Identify which cell holds the provided text, then report its [x, y] central coordinate. 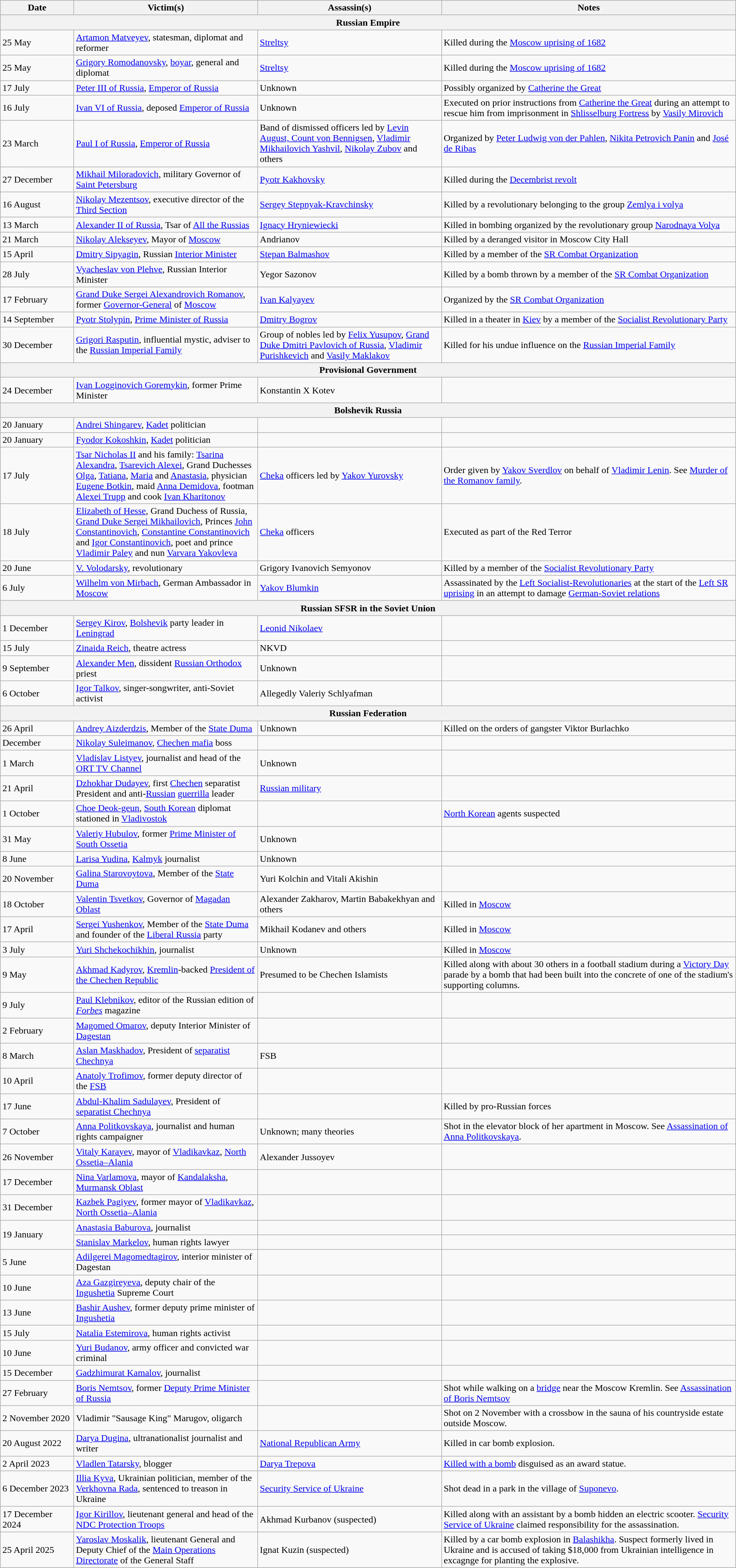
Assassin(s) [350, 8]
Grigori Rasputin, influential mystic, adviser to the Russian Imperial Family [166, 345]
Anna Politkovskaya, journalist and human rights campaigner [166, 1132]
26 November [37, 1157]
26 April [37, 728]
Possibly organized by Catherine the Great [588, 88]
Organized by the SR Combat Organization [588, 300]
Cheka officers [350, 532]
Anatoly Trofimov, former deputy director of the FSB [166, 1081]
Nina Varlamova, mayor of Kandalaksha, Murmansk Oblast [166, 1182]
Killed in bombing organized by the revolutionary group Narodnaya Volya [588, 224]
16 August [37, 204]
Presumed to be Chechen Islamists [350, 975]
Akhmad Kadyrov, Kremlin-backed President of the Chechen Republic [166, 975]
Notes [588, 8]
5 June [37, 1262]
14 September [37, 320]
Peter III of Russia, Emperor of Russia [166, 88]
Igor Kirillov, lieutenant general and head of the NDC Protection Troops [166, 1519]
Aslan Maskhadov, President of separatist Chechnya [166, 1056]
Vladimir "Sausage King" Marugov, oligarch [166, 1418]
Aza Gazgireyeva, deputy chair of the Ingushetia Supreme Court [166, 1287]
North Korean agents suspected [588, 813]
Sergei Yushenkov, Member of the State Duma and founder of the Liberal Russia party [166, 929]
Cheka officers led by Yakov Yurovsky [350, 475]
Andrei Shingarev, Kadet politician [166, 425]
Killed by a revolutionary belonging to the group Zemlya i volya [588, 204]
Killed by pro-Russian forces [588, 1106]
Shot while walking on a bridge near the Moscow Kremlin. See Assassination of Boris Nemtsov [588, 1393]
Gadzhimurat Kamalov, journalist [166, 1373]
Dmitry Sipyagin, Russian Interior Minister [166, 254]
Order given by Yakov Sverdlov on behalf of Vladimir Lenin. See Murder of the Romanov family. [588, 475]
20 June [37, 568]
Ignat Kuzin (suspected) [350, 1550]
17 December [37, 1182]
Andrianov [350, 239]
Dzhokhar Dudayev, first Chechen separatist President and anti-Russian guerrilla leader [166, 788]
Bashir Aushev, former deputy prime minister of Ingushetia [166, 1313]
Nikolay Alekseyev, Mayor of Moscow [166, 239]
Kazbek Pagiyev, former mayor of Vladikavkaz, North Ossetia–Alania [166, 1207]
Konstantin X Kotev [350, 390]
Security Service of Ukraine [350, 1489]
Nikolay Suleimanov, Chechen mafia boss [166, 743]
Killed by a bomb thrown by a member of the SR Combat Organization [588, 274]
17 December 2024 [37, 1519]
Provisional Government [368, 370]
27 December [37, 179]
31 December [37, 1207]
15 April [37, 254]
13 June [37, 1313]
FSB [350, 1056]
21 April [37, 788]
NKVD [350, 648]
Russian SFSR in the Soviet Union [368, 608]
Killed by a deranged visitor in Moscow City Hall [588, 239]
Shot in the elevator block of her apartment in Moscow. See Assassination of Anna Politkovskaya. [588, 1132]
Ivan Logginovich Goremykin, former Prime Minister [166, 390]
Zinaida Reich, theatre actress [166, 648]
Sergey Kirov, Bolshevik party leader in Leningrad [166, 628]
Paul I of Russia, Emperor of Russia [166, 144]
24 December [37, 390]
Illia Kyva, Ukrainian politician, member of the Verkhovna Rada, sentenced to treason in Ukraine [166, 1489]
Alexander II of Russia, Tsar of All the Russias [166, 224]
19 January [37, 1235]
Grigory Ivanovich Semyonov [350, 568]
Ivan VI of Russia, deposed Emperor of Russia [166, 108]
Band of dismissed officers led by Levin August, Count von Bennigsen, Vladimir Mikhailovich Yashvil, Nikolay Zubov and others [350, 144]
Anastasia Baburova, journalist [166, 1227]
Yakov Blumkin [350, 588]
Yegor Sazonov [350, 274]
9 July [37, 1005]
28 July [37, 274]
Sergey Stepnyak-Kravchinsky [350, 204]
Russian Empire [368, 23]
Assassinated by the Left Socialist-Revolutionaries at the start of the Left SR uprising in an attempt to damage German-Soviet relations [588, 588]
Boris Nemtsov, former Deputy Prime Minister of Russia [166, 1393]
Killed along with an assistant by a bomb hidden an electric scooter. Security Service of Ukraine claimed responsibility for the assassination. [588, 1519]
23 March [37, 144]
Executed as part of the Red Terror [588, 532]
Killed by a member of the SR Combat Organization [588, 254]
Russian military [350, 788]
2 February [37, 1030]
Killed in a theater in Kiev by a member of the Socialist Revolutionary Party [588, 320]
Killed by a member of the Socialist Revolutionary Party [588, 568]
Date [37, 8]
Allegedly Valeriy Schlyafman [350, 694]
Alexander Men, dissident Russian Orthodox priest [166, 668]
Mikhail Kodanev and others [350, 929]
Paul Klebnikov, editor of the Russian edition of Forbes magazine [166, 1005]
Shot dead in a park in the village of Suponevo. [588, 1489]
December [37, 743]
Grigory Romodanovsky, boyar, general and diplomat [166, 68]
20 November [37, 879]
Fyodor Kokoshkin, Kadet politician [166, 440]
31 May [37, 839]
Grand Duke Sergei Alexandrovich Romanov, former Governor-General of Moscow [166, 300]
16 July [37, 108]
Shot on 2 November with a crossbow in the sauna of his countryside estate outside Moscow. [588, 1418]
2 April 2023 [37, 1464]
21 March [37, 239]
Dmitry Bogrov [350, 320]
Alexander Zakharov, Martin Babakekhyan and others [350, 904]
Vyacheslav von Plehve, Russian Interior Minister [166, 274]
Artamon Matveyev, statesman, diplomat and reformer [166, 43]
Killed for his undue influence on the Russian Imperial Family [588, 345]
V. Volodarsky, revolutionary [166, 568]
Leonid Nikolaev [350, 628]
Galina Starovoytova, Member of the State Duma [166, 879]
6 October [37, 694]
9 September [37, 668]
Adilgerei Magomedtagirov, interior minister of Dagestan [166, 1262]
Abdul-Khalim Sadulayev, President of separatist Chechnya [166, 1106]
30 December [37, 345]
2 November 2020 [37, 1418]
Valentin Tsvetkov, Governor of Magadan Oblast [166, 904]
1 October [37, 813]
17 February [37, 300]
Killed on the orders of gangster Viktor Burlachko [588, 728]
Bolshevik Russia [368, 410]
Yuri Kolchin and Vitali Akishin [350, 879]
25 April 2025 [37, 1550]
1 March [37, 763]
8 March [37, 1056]
Executed on prior instructions from Catherine the Great during an attempt to rescue him from imprisonment in Shlisselburg Fortress by Vasily Mirovich [588, 108]
18 October [37, 904]
Yuri Budanov, army officer and convicted war criminal [166, 1352]
Valeriy Hubulov, former Prime Minister of South Ossetia [166, 839]
National Republican Army [350, 1443]
9 May [37, 975]
Yaroslav Moskalik, lieutenant General and Deputy Chief of the Main Operations Directorate of the General Staff [166, 1550]
Alexander Jussoyev [350, 1157]
Stanislav Markelov, human rights lawyer [166, 1242]
27 February [37, 1393]
Russian Federation [368, 714]
Unknown; many theories [350, 1132]
10 April [37, 1081]
Stepan Balmashov [350, 254]
Choe Deok-geun, South Korean diplomat stationed in Vladivostok [166, 813]
17 June [37, 1106]
Pyotr Kakhovsky [350, 179]
Ivan Kalyayev [350, 300]
6 December 2023 [37, 1489]
3 July [37, 949]
Igor Talkov, singer-songwriter, anti-Soviet activist [166, 694]
Vitaly Karayev, mayor of Vladikavkaz, North Ossetia–Alania [166, 1157]
Killed in car bomb explosion. [588, 1443]
13 March [37, 224]
Andrey Aizderdzis, Member of the State Duma [166, 728]
Natalia Estemirova, human rights activist [166, 1333]
Larisa Yudina, Kalmyk journalist [166, 859]
Wilhelm von Mirbach, German Ambassador in Moscow [166, 588]
6 July [37, 588]
Nikolay Mezentsov, executive director of the Third Section [166, 204]
Yuri Shchekochikhin, journalist [166, 949]
Vladlen Tatarsky, blogger [166, 1464]
1 December [37, 628]
Magomed Omarov, deputy Interior Minister of Dagestan [166, 1030]
Victim(s) [166, 8]
Organized by Peter Ludwig von der Pahlen, Nikita Petrovich Panin and José de Ribas [588, 144]
Group of nobles led by Felix Yusupov, Grand Duke Dmitri Pavlovich of Russia, Vladimir Purishkevich and Vasily Maklakov [350, 345]
7 October [37, 1132]
Killed during the Decembrist revolt [588, 179]
Akhmad Kurbanov (suspected) [350, 1519]
17 April [37, 929]
18 July [37, 532]
Darya Trepova [350, 1464]
Killed with a bomb disguised as an award statue. [588, 1464]
Vladislav Listyev, journalist and head of the ORT TV Channel [166, 763]
15 December [37, 1373]
Darya Dugina, ultranationalist journalist and writer [166, 1443]
Mikhail Miloradovich, military Governor of Saint Petersburg [166, 179]
Pyotr Stolypin, Prime Minister of Russia [166, 320]
20 August 2022 [37, 1443]
Ignacy Hryniewiecki [350, 224]
8 June [37, 859]
